Detect which cell encompasses the target text, then output its (x, y) center coordinate. 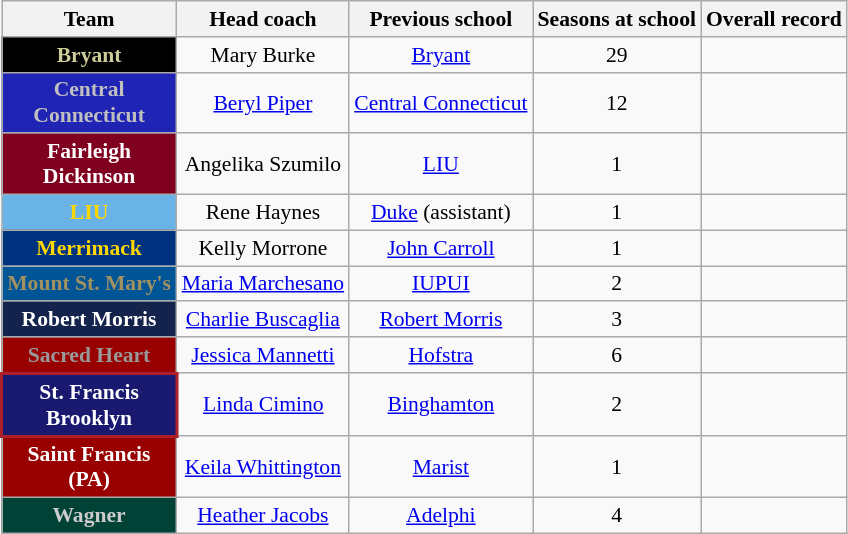
Team (90, 19)
Heather Jacobs (264, 516)
John Carroll (440, 248)
Mary Burke (264, 55)
Angelika Szumilo (264, 164)
Rene Haynes (264, 213)
Charlie Buscaglia (264, 320)
Head coach (264, 19)
Hofstra (440, 355)
12 (617, 102)
Mount St. Mary's (90, 284)
Duke (assistant) (440, 213)
Marist (440, 467)
Previous school (440, 19)
St. Francis Brooklyn (90, 406)
Keila Whittington (264, 467)
IUPUI (440, 284)
Overall record (774, 19)
Merrimack (90, 248)
Wagner (90, 516)
Maria Marchesano (264, 284)
6 (617, 355)
Beryl Piper (264, 102)
Saint Francis (PA) (90, 467)
Linda Cimino (264, 406)
Binghamton (440, 406)
29 (617, 55)
Seasons at school (617, 19)
4 (617, 516)
Adelphi (440, 516)
Sacred Heart (90, 355)
Jessica Mannetti (264, 355)
Kelly Morrone (264, 248)
3 (617, 320)
Fairleigh Dickinson (90, 164)
